Provide the [X, Y] coordinate of the cell's center where the given text is located.  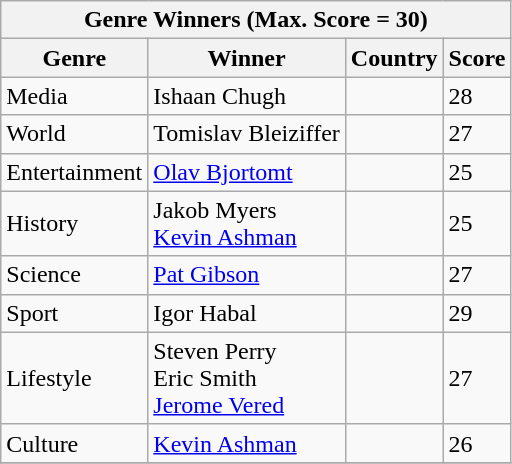
Ishaan Chugh [247, 96]
Olav Bjortomt [247, 172]
Science [74, 275]
28 [477, 96]
Media [74, 96]
Igor Habal [247, 313]
Steven PerryEric SmithJerome Vered [247, 378]
Pat Gibson [247, 275]
World [74, 134]
Kevin Ashman [247, 443]
Lifestyle [74, 378]
26 [477, 443]
Jakob MyersKevin Ashman [247, 224]
Genre [74, 58]
Culture [74, 443]
Genre Winners (Max. Score = 30) [256, 20]
Entertainment [74, 172]
Sport [74, 313]
Score [477, 58]
Country [394, 58]
Tomislav Bleiziffer [247, 134]
Winner [247, 58]
History [74, 224]
29 [477, 313]
